Detect which cell encompasses the target text, then output its (x, y) center coordinate. 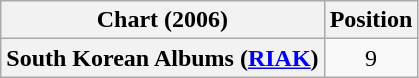
Chart (2006) (162, 20)
Position (371, 20)
South Korean Albums (RIAK) (162, 58)
9 (371, 58)
